For the text-containing cell, return its midpoint in (X, Y) coordinate format. 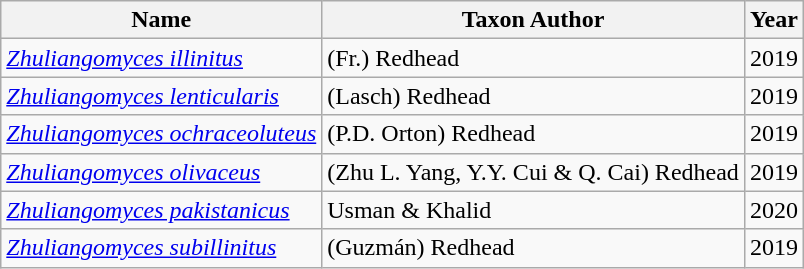
Zhuliangomyces subillinitus (162, 248)
(Fr.) Redhead (534, 58)
Zhuliangomyces illinitus (162, 58)
Usman & Khalid (534, 210)
(Lasch) Redhead (534, 96)
2020 (774, 210)
Name (162, 20)
Zhuliangomyces olivaceus (162, 172)
(Guzmán) Redhead (534, 248)
Taxon Author (534, 20)
(Zhu L. Yang, Y.Y. Cui & Q. Cai) Redhead (534, 172)
Zhuliangomyces lenticularis (162, 96)
Zhuliangomyces ochraceoluteus (162, 134)
(P.D. Orton) Redhead (534, 134)
Zhuliangomyces pakistanicus (162, 210)
Year (774, 20)
